Search for the cell housing the specified text and yield its (x, y) center coordinate. 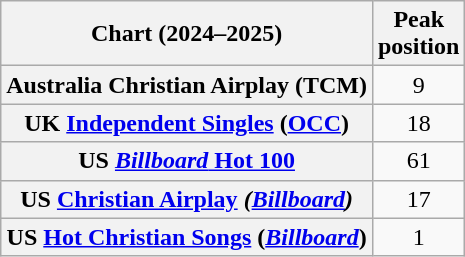
US Billboard Hot 100 (187, 161)
US Christian Airplay (Billboard) (187, 199)
US Hot Christian Songs (Billboard) (187, 237)
Peakposition (418, 34)
UK Independent Singles (OCC) (187, 123)
61 (418, 161)
Chart (2024–2025) (187, 34)
Australia Christian Airplay (TCM) (187, 85)
17 (418, 199)
1 (418, 237)
18 (418, 123)
9 (418, 85)
